Capture the cell that displays the provided text and extract its (X, Y) central coordinate. 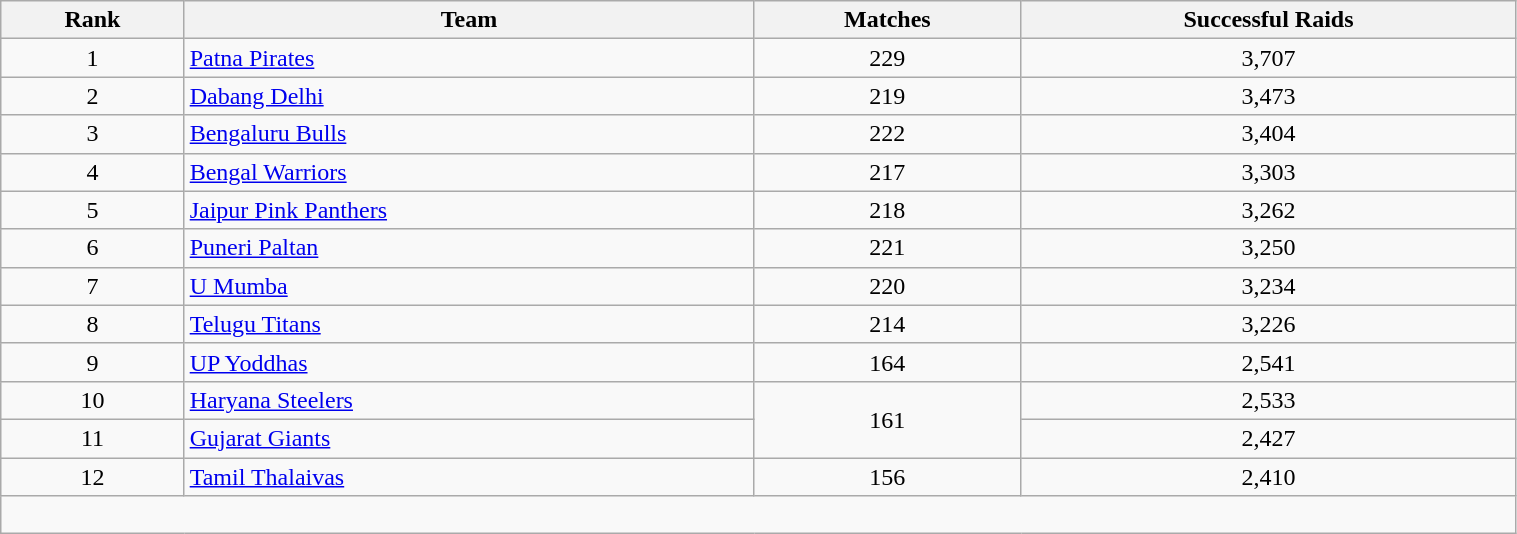
3,303 (1268, 172)
Patna Pirates (469, 58)
3,262 (1268, 210)
6 (92, 248)
Successful Raids (1268, 20)
3,707 (1268, 58)
Gujarat Giants (469, 438)
Team (469, 20)
8 (92, 324)
3,234 (1268, 286)
219 (888, 96)
3,250 (1268, 248)
217 (888, 172)
3,226 (1268, 324)
Rank (92, 20)
5 (92, 210)
3,404 (1268, 134)
11 (92, 438)
161 (888, 419)
229 (888, 58)
221 (888, 248)
Telugu Titans (469, 324)
218 (888, 210)
10 (92, 400)
2,410 (1268, 477)
222 (888, 134)
3 (92, 134)
UP Yoddhas (469, 362)
U Mumba (469, 286)
Haryana Steelers (469, 400)
Bengal Warriors (469, 172)
3,473 (1268, 96)
Matches (888, 20)
2,541 (1268, 362)
4 (92, 172)
7 (92, 286)
220 (888, 286)
Jaipur Pink Panthers (469, 210)
156 (888, 477)
2 (92, 96)
164 (888, 362)
214 (888, 324)
Puneri Paltan (469, 248)
9 (92, 362)
1 (92, 58)
2,533 (1268, 400)
2,427 (1268, 438)
Bengaluru Bulls (469, 134)
12 (92, 477)
Tamil Thalaivas (469, 477)
Dabang Delhi (469, 96)
